Search for the cell housing the specified text and yield its [x, y] center coordinate. 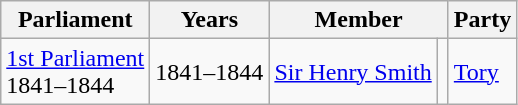
Member [358, 20]
Sir Henry Smith [353, 72]
1st Parliament1841–1844 [76, 72]
Tory [482, 72]
Party [482, 20]
1841–1844 [210, 72]
Years [210, 20]
Parliament [76, 20]
